From the cell containing the given text, extract its center point as [x, y] coordinate. 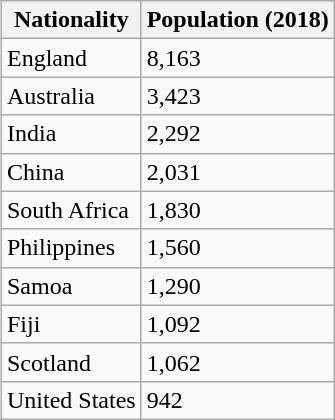
Fiji [71, 324]
8,163 [238, 58]
South Africa [71, 210]
Australia [71, 96]
India [71, 134]
1,830 [238, 210]
Scotland [71, 362]
England [71, 58]
942 [238, 400]
1,290 [238, 286]
3,423 [238, 96]
Population (2018) [238, 20]
2,031 [238, 172]
China [71, 172]
Samoa [71, 286]
1,560 [238, 248]
Nationality [71, 20]
Philippines [71, 248]
1,062 [238, 362]
1,092 [238, 324]
2,292 [238, 134]
United States [71, 400]
